Return the [X, Y] coordinate for the center point of the cell that contains the specified text.  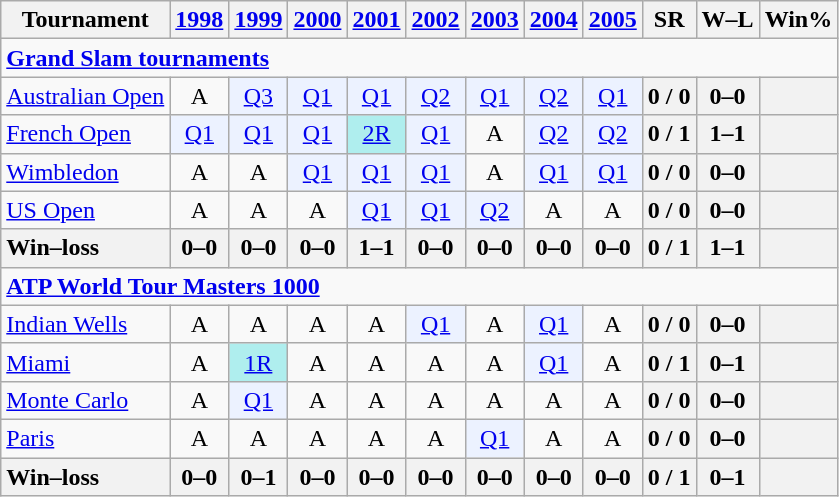
US Open [86, 210]
Q3 [258, 96]
2004 [554, 20]
W–L [728, 20]
1999 [258, 20]
ATP World Tour Masters 1000 [420, 286]
2003 [494, 20]
Tournament [86, 20]
SR [669, 20]
1R [258, 362]
French Open [86, 134]
2000 [318, 20]
2001 [376, 20]
Paris [86, 438]
Monte Carlo [86, 400]
2R [376, 134]
Win% [798, 20]
Indian Wells [86, 324]
1998 [200, 20]
2005 [612, 20]
Australian Open [86, 96]
Wimbledon [86, 172]
Miami [86, 362]
2002 [436, 20]
Grand Slam tournaments [420, 58]
